Capture the cell that displays the provided text and extract its (x, y) central coordinate. 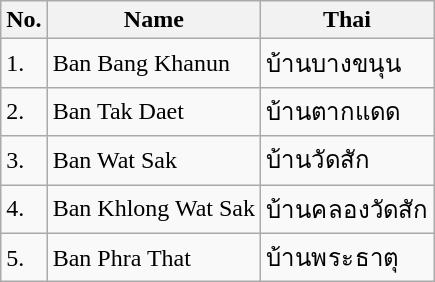
บ้านตากแดด (348, 112)
Thai (348, 20)
1. (24, 64)
Ban Khlong Wat Sak (154, 208)
Name (154, 20)
บ้านคลองวัดสัก (348, 208)
Ban Tak Daet (154, 112)
No. (24, 20)
Ban Bang Khanun (154, 64)
Ban Phra That (154, 258)
5. (24, 258)
บ้านพระธาตุ (348, 258)
3. (24, 160)
4. (24, 208)
บ้านวัดสัก (348, 160)
2. (24, 112)
บ้านบางขนุน (348, 64)
Ban Wat Sak (154, 160)
